Search for the cell housing the specified text and yield its [x, y] center coordinate. 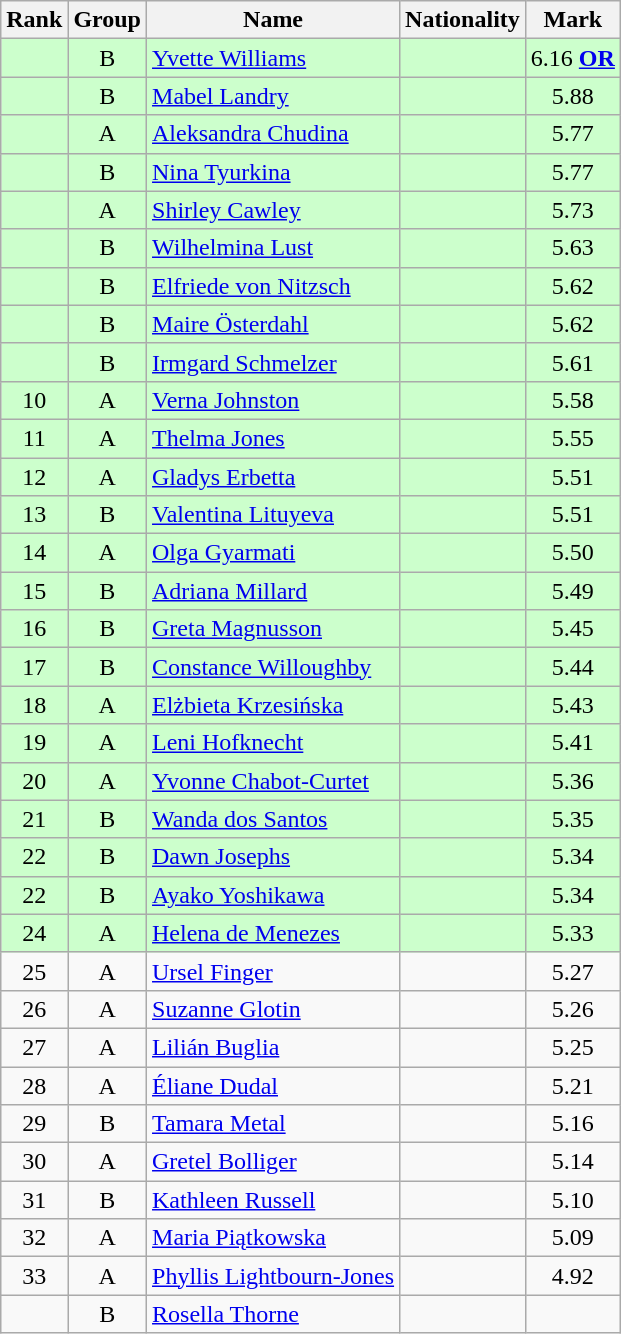
21 [34, 819]
5.27 [572, 971]
Gretel Bolliger [274, 1162]
5.49 [572, 591]
5.45 [572, 629]
12 [34, 477]
Lilián Buglia [274, 1047]
19 [34, 743]
14 [34, 553]
5.14 [572, 1162]
5.09 [572, 1238]
5.25 [572, 1047]
13 [34, 515]
Rosella Thorne [274, 1314]
Éliane Dudal [274, 1085]
32 [34, 1238]
Verna Johnston [274, 400]
5.35 [572, 819]
Gladys Erbetta [274, 477]
5.41 [572, 743]
Yvonne Chabot-Curtet [274, 781]
Valentina Lituyeva [274, 515]
Nina Tyurkina [274, 172]
33 [34, 1276]
26 [34, 1009]
5.44 [572, 667]
Olga Gyarmati [274, 553]
5.61 [572, 362]
Elfriede von Nitzsch [274, 286]
11 [34, 438]
Group [108, 20]
5.43 [572, 705]
Ayako Yoshikawa [274, 895]
Name [274, 20]
Phyllis Lightbourn-Jones [274, 1276]
Suzanne Glotin [274, 1009]
6.16 OR [572, 58]
24 [34, 933]
Nationality [463, 20]
27 [34, 1047]
5.55 [572, 438]
29 [34, 1124]
15 [34, 591]
10 [34, 400]
Adriana Millard [274, 591]
25 [34, 971]
Constance Willoughby [274, 667]
Wilhelmina Lust [274, 248]
Yvette Williams [274, 58]
30 [34, 1162]
5.16 [572, 1124]
5.63 [572, 248]
5.73 [572, 210]
5.10 [572, 1200]
Irmgard Schmelzer [274, 362]
Tamara Metal [274, 1124]
Rank [34, 20]
Kathleen Russell [274, 1200]
18 [34, 705]
5.36 [572, 781]
5.88 [572, 96]
Leni Hofknecht [274, 743]
5.21 [572, 1085]
28 [34, 1085]
5.50 [572, 553]
Elżbieta Krzesińska [274, 705]
Greta Magnusson [274, 629]
Mark [572, 20]
5.33 [572, 933]
Maire Österdahl [274, 324]
Dawn Josephs [274, 857]
Maria Piątkowska [274, 1238]
Ursel Finger [274, 971]
Aleksandra Chudina [274, 134]
Wanda dos Santos [274, 819]
Shirley Cawley [274, 210]
5.26 [572, 1009]
4.92 [572, 1276]
Helena de Menezes [274, 933]
5.58 [572, 400]
16 [34, 629]
Thelma Jones [274, 438]
31 [34, 1200]
17 [34, 667]
20 [34, 781]
Mabel Landry [274, 96]
